Find where the given text appears and provide that cell's center as [X, Y] coordinate. 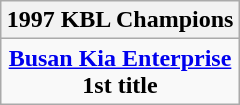
Busan Kia Enterprise1st title [120, 72]
1997 KBL Champions [120, 20]
